Return the (X, Y) coordinate for the center point of the cell that contains the specified text.  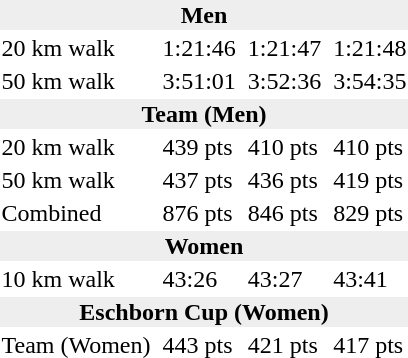
Team (Men) (204, 114)
1:21:48 (370, 48)
Women (204, 246)
43:26 (199, 279)
Combined (76, 213)
419 pts (370, 180)
876 pts (199, 213)
43:27 (284, 279)
3:51:01 (199, 81)
1:21:47 (284, 48)
436 pts (284, 180)
846 pts (284, 213)
43:41 (370, 279)
10 km walk (76, 279)
829 pts (370, 213)
1:21:46 (199, 48)
3:52:36 (284, 81)
437 pts (199, 180)
Men (204, 15)
Eschborn Cup (Women) (204, 312)
3:54:35 (370, 81)
439 pts (199, 147)
